From the cell containing the given text, extract its center point as [x, y] coordinate. 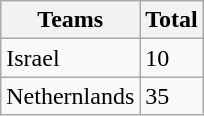
Teams [70, 20]
Total [172, 20]
Israel [70, 58]
Nethernlands [70, 96]
10 [172, 58]
35 [172, 96]
